Locate the cell with the specified text and output its [x, y] center coordinate. 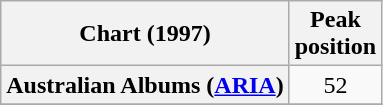
Peakposition [335, 34]
Australian Albums (ARIA) [145, 85]
52 [335, 85]
Chart (1997) [145, 34]
